Detect which cell encompasses the target text, then output its [X, Y] center coordinate. 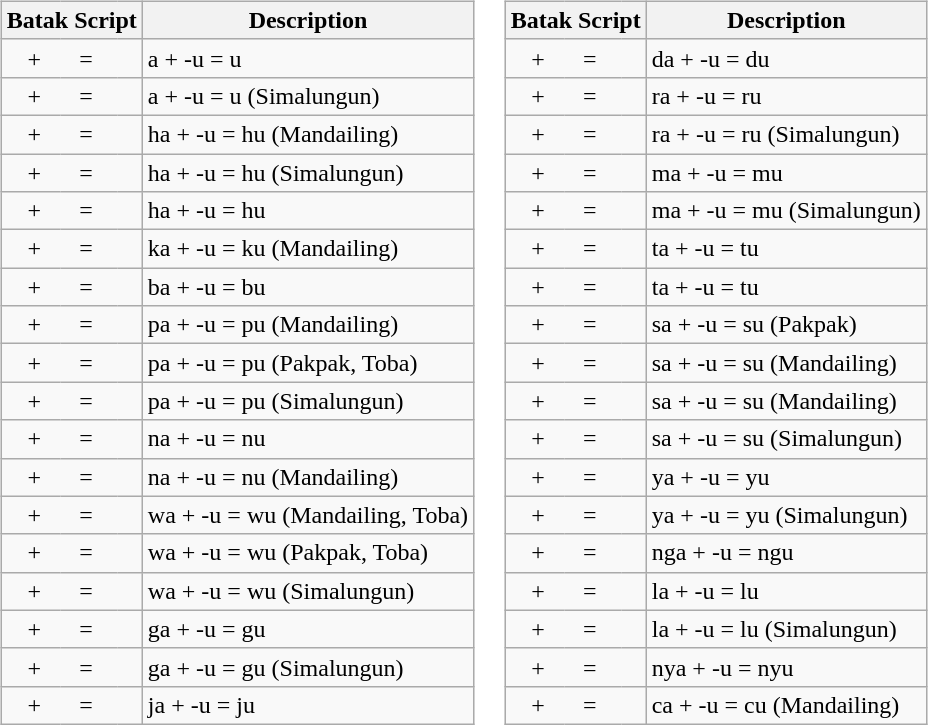
ga + -u = gu (Simalungun) [308, 667]
nga + -u = ngu [786, 553]
ra + -u = ru [786, 96]
wa + -u = wu (Pakpak, Toba) [308, 553]
ga + -u = gu [308, 629]
wa + -u = wu (Simalungun) [308, 591]
ja + -u = ju [308, 705]
ma + -u = mu [786, 173]
ha + -u = hu (Mandailing) [308, 134]
pa + -u = pu (Mandailing) [308, 325]
a + -u = u [308, 58]
ya + -u = yu (Simalungun) [786, 515]
la + -u = lu (Simalungun) [786, 629]
ma + -u = mu (Simalungun) [786, 211]
a + -u = u (Simalungun) [308, 96]
na + -u = nu [308, 439]
ka + -u = ku (Mandailing) [308, 249]
ba + -u = bu [308, 287]
pa + -u = pu (Simalungun) [308, 401]
sa + -u = su (Simalungun) [786, 439]
na + -u = nu (Mandailing) [308, 477]
pa + -u = pu (Pakpak, Toba) [308, 363]
sa + -u = su (Pakpak) [786, 325]
nya + -u = nyu [786, 667]
wa + -u = wu (Mandailing, Toba) [308, 515]
ha + -u = hu (Simalungun) [308, 173]
la + -u = lu [786, 591]
da + -u = du [786, 58]
ha + -u = hu [308, 211]
ra + -u = ru (Simalungun) [786, 134]
ca + -u = cu (Mandailing) [786, 705]
ya + -u = yu [786, 477]
